Search for the cell housing the specified text and yield its [x, y] center coordinate. 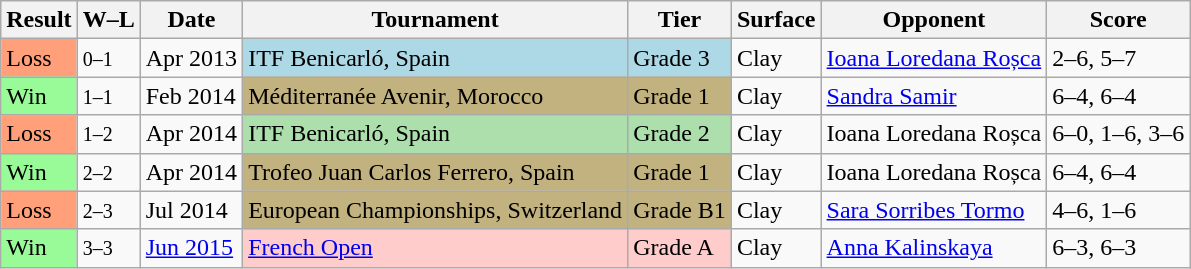
2–6, 5–7 [1118, 58]
Grade B1 [680, 210]
W–L [108, 20]
0–1 [108, 58]
Grade A [680, 248]
6–3, 6–3 [1118, 248]
Trofeo Juan Carlos Ferrero, Spain [436, 172]
1–2 [108, 134]
European Championships, Switzerland [436, 210]
Surface [776, 20]
Sandra Samir [934, 96]
Feb 2014 [191, 96]
Grade 3 [680, 58]
1–1 [108, 96]
Jun 2015 [191, 248]
Tournament [436, 20]
Tier [680, 20]
Date [191, 20]
Méditerranée Avenir, Morocco [436, 96]
Apr 2013 [191, 58]
Sara Sorribes Tormo [934, 210]
2–3 [108, 210]
Opponent [934, 20]
Grade 2 [680, 134]
Result [39, 20]
French Open [436, 248]
2–2 [108, 172]
Score [1118, 20]
3–3 [108, 248]
Anna Kalinskaya [934, 248]
6–0, 1–6, 3–6 [1118, 134]
4–6, 1–6 [1118, 210]
Jul 2014 [191, 210]
